From the cell containing the given text, extract its center point as [x, y] coordinate. 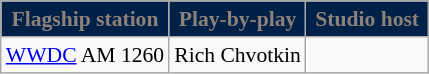
Rich Chvotkin [238, 55]
Studio host [368, 19]
Play-by-play [238, 19]
Flagship station [85, 19]
WWDC AM 1260 [85, 55]
